Return (x, y) of the center of cell containing provided text 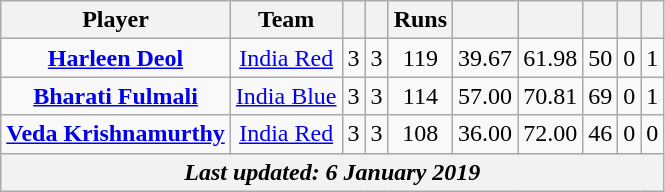
Runs (420, 20)
119 (420, 58)
57.00 (486, 96)
Player (116, 20)
Veda Krishnamurthy (116, 134)
69 (600, 96)
114 (420, 96)
72.00 (550, 134)
Harleen Deol (116, 58)
70.81 (550, 96)
61.98 (550, 58)
46 (600, 134)
India Blue (286, 96)
Bharati Fulmali (116, 96)
39.67 (486, 58)
108 (420, 134)
Team (286, 20)
36.00 (486, 134)
Last updated: 6 January 2019 (332, 172)
50 (600, 58)
